Locate the cell with the specified text and output its [X, Y] center coordinate. 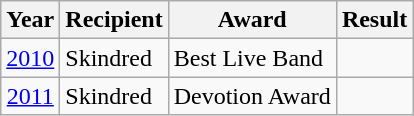
Year [30, 20]
2010 [30, 58]
Result [374, 20]
Award [252, 20]
Best Live Band [252, 58]
Recipient [114, 20]
Devotion Award [252, 96]
2011 [30, 96]
